For the text-containing cell, return its midpoint in [x, y] coordinate format. 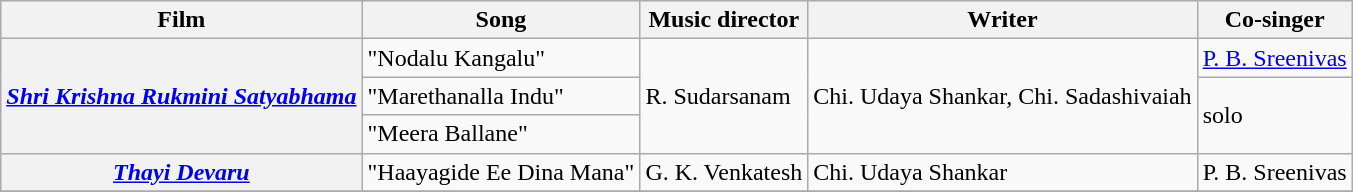
Film [182, 20]
Chi. Udaya Shankar, Chi. Sadashivaiah [1002, 96]
solo [1274, 115]
Writer [1002, 20]
Song [501, 20]
Music director [724, 20]
Thayi Devaru [182, 172]
"Marethanalla Indu" [501, 96]
"Meera Ballane" [501, 134]
Chi. Udaya Shankar [1002, 172]
"Nodalu Kangalu" [501, 58]
Co-singer [1274, 20]
Shri Krishna Rukmini Satyabhama [182, 96]
"Haayagide Ee Dina Mana" [501, 172]
G. K. Venkatesh [724, 172]
R. Sudarsanam [724, 96]
